Return the [x, y] coordinate for the center point of the cell that contains the specified text.  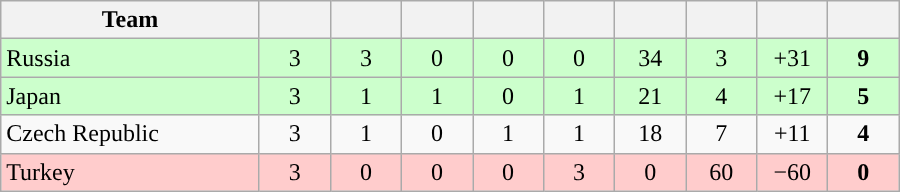
+31 [792, 58]
7 [722, 134]
+11 [792, 134]
Czech Republic [130, 134]
9 [864, 58]
Turkey [130, 172]
Japan [130, 96]
Russia [130, 58]
18 [650, 134]
5 [864, 96]
Team [130, 20]
+17 [792, 96]
34 [650, 58]
60 [722, 172]
−60 [792, 172]
21 [650, 96]
